Output the (x, y) coordinate of the center of the cell containing the given text.  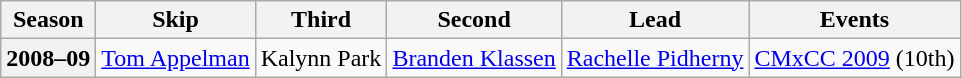
Lead (655, 20)
CMxCC 2009 (10th) (854, 58)
Season (48, 20)
2008–09 (48, 58)
Branden Klassen (474, 58)
Third (321, 20)
Events (854, 20)
Tom Appelman (176, 58)
Second (474, 20)
Kalynn Park (321, 58)
Skip (176, 20)
Rachelle Pidherny (655, 58)
